Identify which cell holds the provided text, then report its (X, Y) central coordinate. 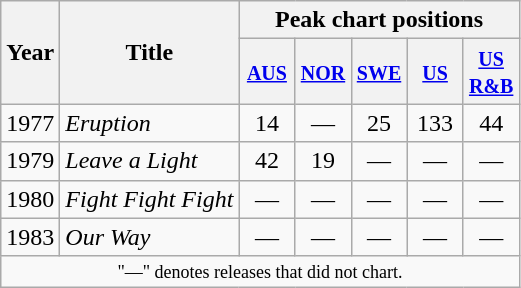
US (435, 72)
1979 (30, 161)
"—" denotes releases that did not chart. (260, 272)
25 (379, 123)
Year (30, 52)
Peak chart positions (379, 20)
1980 (30, 199)
US R&B (491, 72)
44 (491, 123)
SWE (379, 72)
Leave a Light (150, 161)
133 (435, 123)
19 (323, 161)
1977 (30, 123)
AUS (267, 72)
Our Way (150, 237)
Fight Fight Fight (150, 199)
Title (150, 52)
42 (267, 161)
1983 (30, 237)
NOR (323, 72)
Eruption (150, 123)
14 (267, 123)
